Determine the (x, y) coordinate at the center of the cell enclosing the given text.  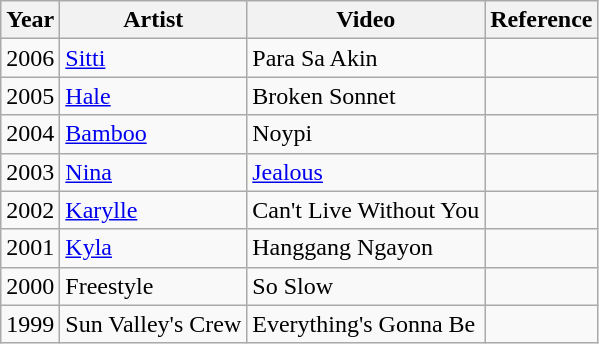
Video (366, 20)
2006 (30, 58)
Hale (154, 96)
2005 (30, 96)
Reference (542, 20)
Everything's Gonna Be (366, 324)
Hanggang Ngayon (366, 248)
2000 (30, 286)
Para Sa Akin (366, 58)
Freestyle (154, 286)
Kyla (154, 248)
Sun Valley's Crew (154, 324)
Can't Live Without You (366, 210)
Artist (154, 20)
So Slow (366, 286)
Jealous (366, 172)
Karylle (154, 210)
1999 (30, 324)
2001 (30, 248)
Sitti (154, 58)
Broken Sonnet (366, 96)
Year (30, 20)
2003 (30, 172)
2002 (30, 210)
Bamboo (154, 134)
2004 (30, 134)
Noypi (366, 134)
Nina (154, 172)
